Scan for the cell matching the given text and deliver its [x, y] coordinate at center. 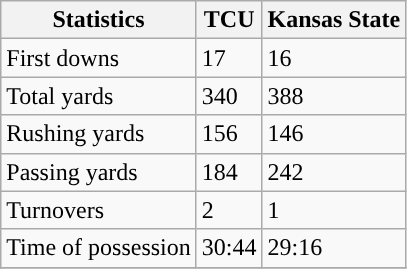
156 [229, 134]
Total yards [99, 96]
1 [334, 210]
Statistics [99, 20]
340 [229, 96]
Kansas State [334, 20]
TCU [229, 20]
Rushing yards [99, 134]
2 [229, 210]
146 [334, 134]
17 [229, 58]
242 [334, 172]
29:16 [334, 248]
Passing yards [99, 172]
30:44 [229, 248]
Time of possession [99, 248]
16 [334, 58]
388 [334, 96]
Turnovers [99, 210]
184 [229, 172]
First downs [99, 58]
